Detect which cell encompasses the target text, then output its (X, Y) center coordinate. 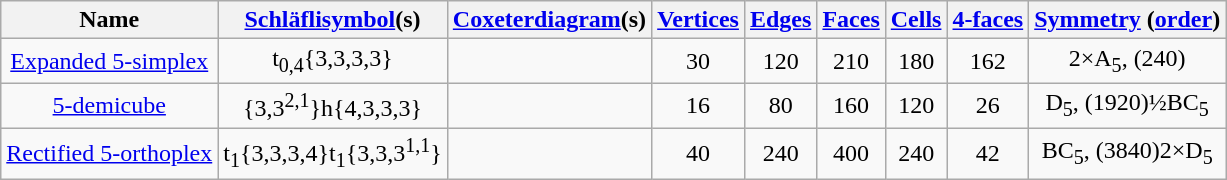
Schläflisymbol(s) (333, 20)
16 (698, 106)
2×A5, (240) (1128, 61)
30 (698, 61)
{3,32,1}h{4,3,3,3} (333, 106)
42 (988, 154)
D5, (1920)½BC5 (1128, 106)
80 (780, 106)
t0,4{3,3,3,3} (333, 61)
Vertices (698, 20)
BC5, (3840)2×D5 (1128, 154)
Edges (780, 20)
400 (851, 154)
40 (698, 154)
Faces (851, 20)
t1{3,3,3,4}t1{3,3,31,1} (333, 154)
Name (110, 20)
210 (851, 61)
Rectified 5-orthoplex (110, 154)
180 (916, 61)
162 (988, 61)
Expanded 5-simplex (110, 61)
160 (851, 106)
26 (988, 106)
5-demicube (110, 106)
4-faces (988, 20)
Cells (916, 20)
Coxeterdiagram(s) (549, 20)
Symmetry (order) (1128, 20)
